Search for the cell housing the specified text and yield its [X, Y] center coordinate. 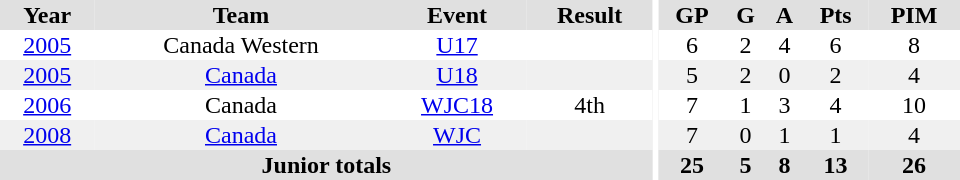
Year [47, 15]
Event [458, 15]
2006 [47, 105]
WJC18 [458, 105]
Canada Western [240, 45]
Result [589, 15]
G [746, 15]
3 [785, 105]
2008 [47, 135]
U18 [458, 75]
GP [692, 15]
WJC [458, 135]
PIM [914, 15]
U17 [458, 45]
10 [914, 105]
25 [692, 165]
26 [914, 165]
Team [240, 15]
Junior totals [326, 165]
A [785, 15]
Pts [836, 15]
13 [836, 165]
4th [589, 105]
